Identify which cell holds the provided text, then report its [X, Y] central coordinate. 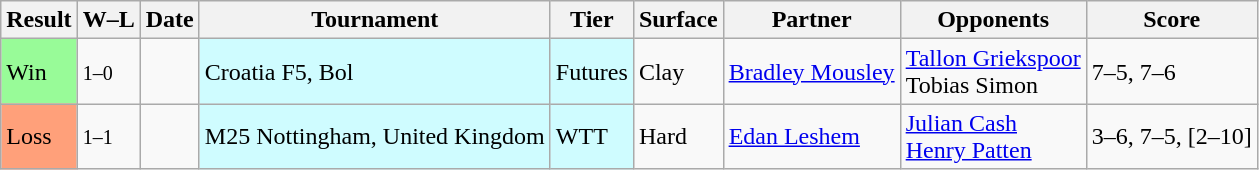
Tournament [374, 20]
Hard [678, 136]
Tier [592, 20]
WTT [592, 136]
Bradley Mousley [812, 72]
Win [39, 72]
Surface [678, 20]
7–5, 7–6 [1172, 72]
Tallon Griekspoor Tobias Simon [993, 72]
Loss [39, 136]
3–6, 7–5, [2–10] [1172, 136]
1–1 [108, 136]
Score [1172, 20]
Opponents [993, 20]
Futures [592, 72]
Julian Cash Henry Patten [993, 136]
Clay [678, 72]
1–0 [108, 72]
Partner [812, 20]
Result [39, 20]
Edan Leshem [812, 136]
M25 Nottingham, United Kingdom [374, 136]
Croatia F5, Bol [374, 72]
Date [170, 20]
W–L [108, 20]
